Find where the given text appears and provide that cell's center as (X, Y) coordinate. 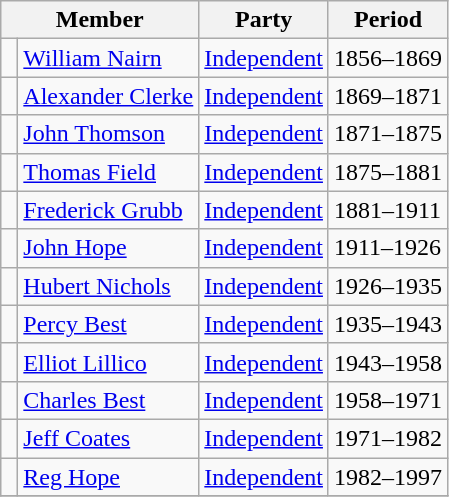
Jeff Coates (108, 438)
Period (388, 20)
John Hope (108, 248)
Hubert Nichols (108, 286)
William Nairn (108, 58)
1926–1935 (388, 286)
Alexander Clerke (108, 96)
1958–1971 (388, 400)
Reg Hope (108, 477)
1869–1871 (388, 96)
1943–1958 (388, 362)
Member (100, 20)
John Thomson (108, 134)
Thomas Field (108, 172)
Elliot Lillico (108, 362)
1971–1982 (388, 438)
1982–1997 (388, 477)
Charles Best (108, 400)
1871–1875 (388, 134)
1881–1911 (388, 210)
1875–1881 (388, 172)
1911–1926 (388, 248)
Percy Best (108, 324)
Frederick Grubb (108, 210)
1856–1869 (388, 58)
Party (264, 20)
1935–1943 (388, 324)
